Find where the given text appears and provide that cell's center as [X, Y] coordinate. 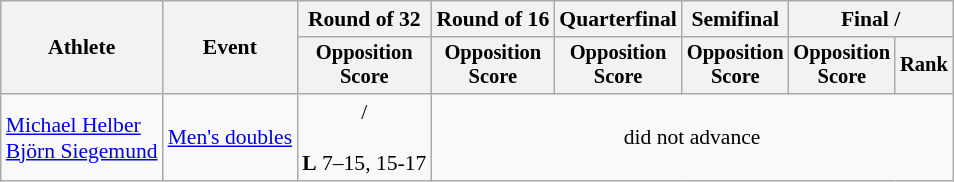
Rank [924, 66]
Michael Helber Björn Siegemund [82, 138]
Final / [871, 19]
Round of 16 [492, 19]
/ L 7–15, 15-17 [364, 138]
Event [230, 48]
Semifinal [736, 19]
Athlete [82, 48]
did not advance [692, 138]
Round of 32 [364, 19]
Men's doubles [230, 138]
Quarterfinal [618, 19]
